Extract the [X, Y] coordinate from the center of the cell holding the provided text.  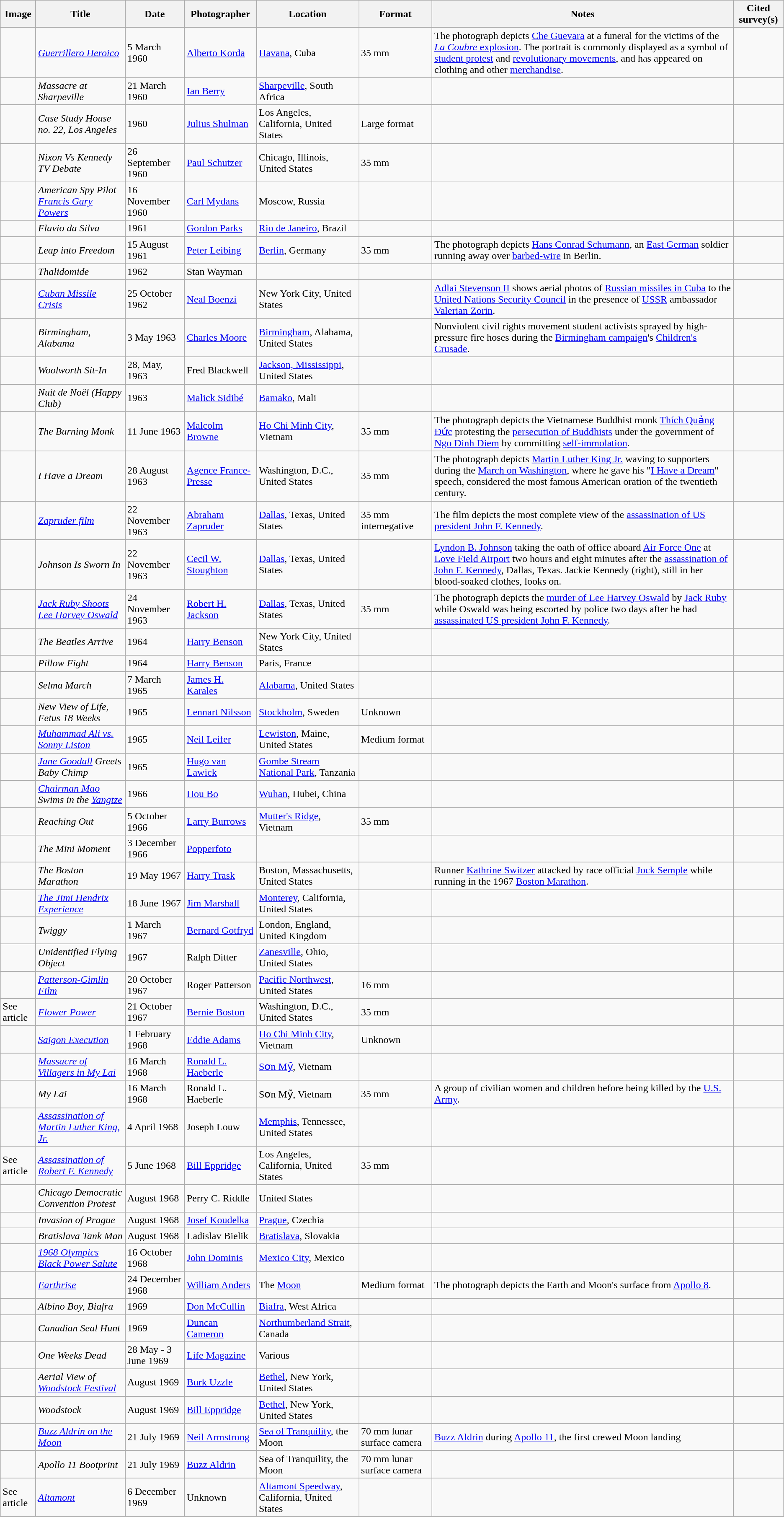
I Have a Dream [80, 476]
Ian Berry [220, 91]
Buzz Aldrin on the Moon [80, 1437]
Chairman Mao Swims in the Yangtze [80, 794]
Alberto Korda [220, 53]
Robert H. Jackson [220, 609]
24 December 1968 [155, 1285]
Albino Boy, Biafra [80, 1306]
Location [308, 14]
Lewiston, Maine, United States [308, 739]
New View of Life, Fetus 18 Weeks [80, 712]
Charles Moore [220, 337]
5 October 1966 [155, 821]
Roger Patterson [220, 985]
Cuban Missile Crisis [80, 299]
Neal Boenzi [220, 299]
Ladislav Bielik [220, 1236]
1 February 1968 [155, 1039]
Malick Sidibé [220, 397]
4 April 1968 [155, 1127]
Unidentified Flying Object [80, 958]
Perry C. Riddle [220, 1199]
Duncan Cameron [220, 1328]
Moscow, Russia [308, 201]
Jack Ruby Shoots Lee Harvey Oswald [80, 609]
Twiggy [80, 930]
Saigon Execution [80, 1039]
Burk Uzzle [220, 1383]
Havana, Cuba [308, 53]
Wuhan, Hubei, China [308, 794]
The Boston Marathon [80, 876]
Bernie Boston [220, 1012]
5 June 1968 [155, 1165]
Joseph Louw [220, 1127]
Mutter's Ridge, Vietnam [308, 821]
Northumberland Strait, Canada [308, 1328]
Earthrise [80, 1285]
1961 [155, 228]
Stan Wayman [220, 272]
Gombe Stream National Park, Tanzania [308, 767]
Assassination of Martin Luther King, Jr. [80, 1127]
Berlin, Germany [308, 250]
Larry Burrows [220, 821]
20 October 1967 [155, 985]
Alabama, United States [308, 685]
3 December 1966 [155, 848]
Jim Marshall [220, 903]
1962 [155, 272]
Woolworth Sit-In [80, 370]
Ralph Ditter [220, 958]
The film depicts the most complete view of the assassination of US president John F. Kennedy. [582, 520]
1960 [155, 124]
Paul Schutzer [220, 163]
Prague, Czechia [308, 1220]
Bernard Gotfryd [220, 930]
Mexico City, Mexico [308, 1257]
Life Magazine [220, 1355]
Notes [582, 14]
Popperfoto [220, 848]
Hou Bo [220, 794]
Various [308, 1355]
21 October 1967 [155, 1012]
21 March 1960 [155, 91]
Bamako, Mali [308, 397]
Rio de Janeiro, Brazil [308, 228]
Chicago Democratic Convention Protest [80, 1199]
The Burning Monk [80, 432]
Invasion of Prague [80, 1220]
Jackson, Mississippi, United States [308, 370]
Lennart Nilsson [220, 712]
Sharpeville, South Africa [308, 91]
Buzz Aldrin [220, 1464]
Patterson-Gimlin Film [80, 985]
Birmingham, Alabama, United States [308, 337]
A group of civilian women and children before being killed by the U.S. Army. [582, 1094]
Runner Kathrine Switzer attacked by race official Jock Semple while running in the 1967 Boston Marathon. [582, 876]
Birmingham, Alabama [80, 337]
Abraham Zapruder [220, 520]
7 March 1965 [155, 685]
28 May - 3 June 1969 [155, 1355]
The photograph depicts Hans Conrad Schumann, an East German soldier running away over barbed-wire in Berlin. [582, 250]
Fred Blackwell [220, 370]
The photograph depicts the Earth and Moon's surface from Apollo 8. [582, 1285]
Monterey, California, United States [308, 903]
11 June 1963 [155, 432]
Zapruder film [80, 520]
6 December 1969 [155, 1497]
Cecil W. Stoughton [220, 565]
Muhammad Ali vs. Sonny Liston [80, 739]
Neil Leifer [220, 739]
16 October 1968 [155, 1257]
Assassination of Robert F. Kennedy [80, 1165]
William Anders [220, 1285]
19 May 1967 [155, 876]
5 March 1960 [155, 53]
1966 [155, 794]
1963 [155, 397]
25 October 1962 [155, 299]
The Jimi Hendrix Experience [80, 903]
16 mm [395, 985]
Gordon Parks [220, 228]
Jane Goodall Greets Baby Chimp [80, 767]
Reaching Out [80, 821]
Selma March [80, 685]
London, England, United Kingdom [308, 930]
18 June 1967 [155, 903]
Julius Shulman [220, 124]
James H. Karales [220, 685]
Bratislava Tank Man [80, 1236]
1 March 1967 [155, 930]
Chicago, Illinois, United States [308, 163]
Flower Power [80, 1012]
Photographer [220, 14]
Carl Mydans [220, 201]
Memphis, Tennessee, United States [308, 1127]
Apollo 11 Bootprint [80, 1464]
Don McCullin [220, 1306]
Woodstock [80, 1410]
Bratislava, Slovakia [308, 1236]
Agence France-Presse [220, 476]
Format [395, 14]
Buzz Aldrin during Apollo 11, the first crewed Moon landing [582, 1437]
1967 [155, 958]
Paris, France [308, 663]
Image [18, 14]
28 August 1963 [155, 476]
Pillow Fight [80, 663]
28, May, 1963 [155, 370]
Pacific Northwest, United States [308, 985]
United States [308, 1199]
Biafra, West Africa [308, 1306]
3 May 1963 [155, 337]
Altamont [80, 1497]
Massacre at Sharpeville [80, 91]
The Beatles Arrive [80, 642]
1968 Olympics Black Power Salute [80, 1257]
Date [155, 14]
Leap into Freedom [80, 250]
26 September 1960 [155, 163]
Malcolm Browne [220, 432]
American Spy Pilot Francis Gary Powers [80, 201]
Thalidomide [80, 272]
Nixon Vs Kennedy TV Debate [80, 163]
Nonviolent civil rights movement student activists sprayed by high-pressure fire hoses during the Birmingham campaign's Children's Crusade. [582, 337]
Harry Trask [220, 876]
Aerial View of Woodstock Festival [80, 1383]
Flavio da Silva [80, 228]
John Dominis [220, 1257]
Guerrillero Heroico [80, 53]
Large format [395, 124]
The Moon [308, 1285]
Zanesville, Ohio, United States [308, 958]
The Mini Moment [80, 848]
35 mm internegative [395, 520]
24 November 1963 [155, 609]
Canadian Seal Hunt [80, 1328]
Johnson Is Sworn In [80, 565]
Hugo van Lawick [220, 767]
Josef Koudelka [220, 1220]
Boston, Massachusetts, United States [308, 876]
One Weeks Dead [80, 1355]
Stockholm, Sweden [308, 712]
Peter Leibing [220, 250]
Cited survey(s) [759, 14]
Neil Armstrong [220, 1437]
15 August 1961 [155, 250]
16 November 1960 [155, 201]
Altamont Speedway, California, United States [308, 1497]
Title [80, 14]
Massacre of Villagers in My Lai [80, 1067]
Eddie Adams [220, 1039]
My Lai [80, 1094]
Case Study House no. 22, Los Angeles [80, 124]
Nuit de Noël (Happy Club) [80, 397]
